Provide the [x, y] coordinate of the cell's center where the given text is located.  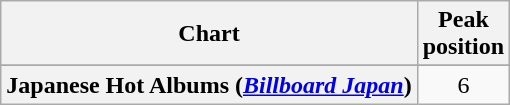
6 [463, 85]
Japanese Hot Albums (Billboard Japan) [209, 85]
Peakposition [463, 34]
Chart [209, 34]
